Determine the (x, y) coordinate at the center of the cell enclosing the given text.  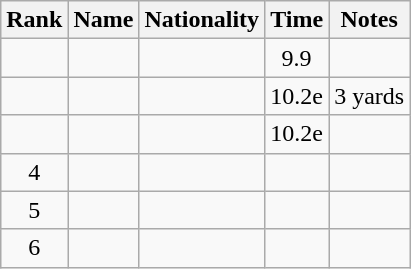
Nationality (202, 20)
Name (104, 20)
Notes (370, 20)
5 (34, 210)
6 (34, 248)
Rank (34, 20)
4 (34, 172)
Time (297, 20)
9.9 (297, 58)
3 yards (370, 96)
